Locate the cell with the specified text and output its (X, Y) center coordinate. 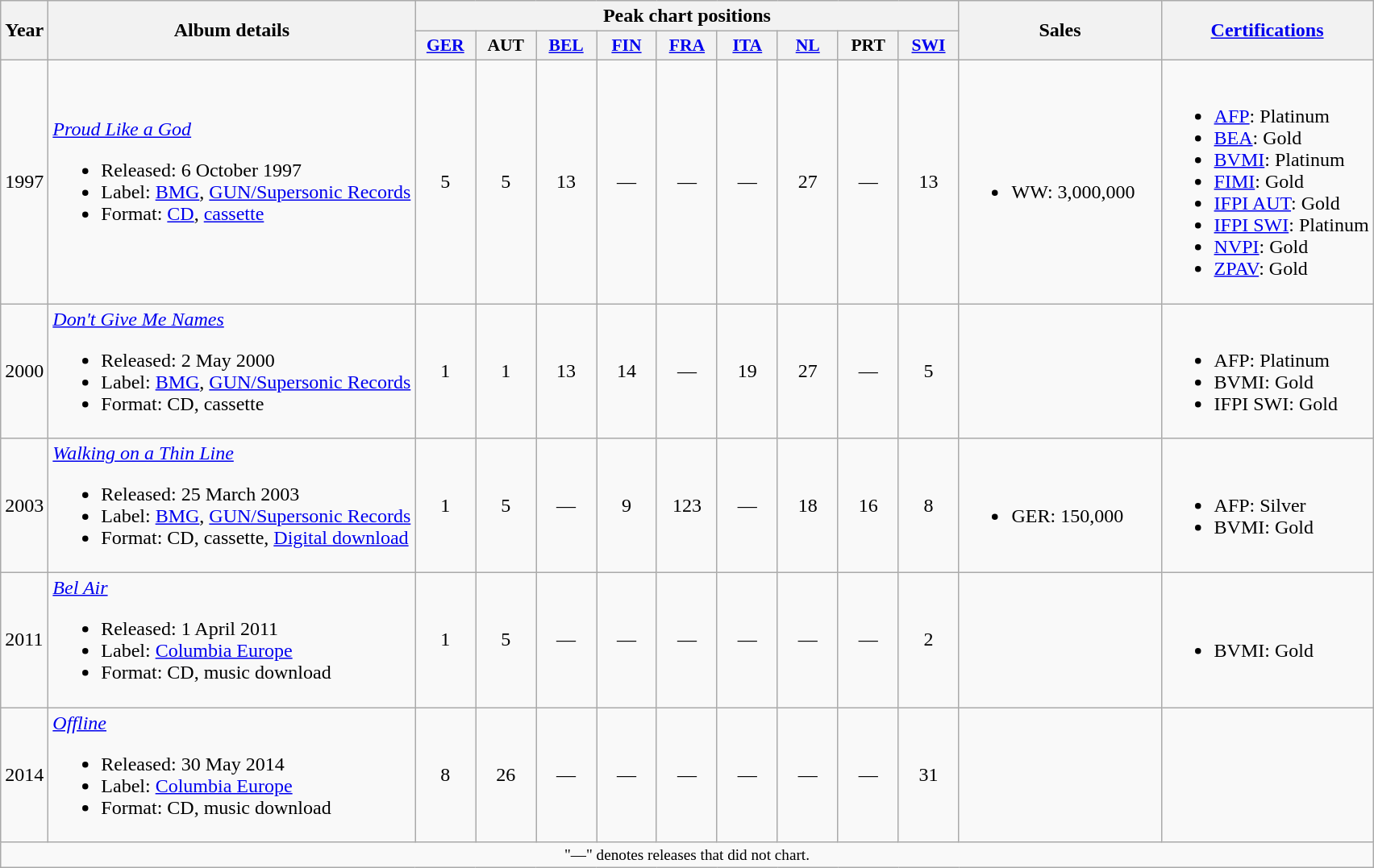
123 (687, 506)
SWI (929, 46)
Bel AirReleased: 1 April 2011Label: Columbia EuropeFormat: CD, music download (232, 640)
Don't Give Me NamesReleased: 2 May 2000Label: BMG, GUN/Supersonic RecordsFormat: CD, cassette (232, 371)
FIN (627, 46)
9 (627, 506)
BVMI: Gold (1268, 640)
Album details (232, 31)
2014 (24, 775)
Sales (1060, 31)
19 (747, 371)
AFP: PlatinumBVMI: GoldIFPI SWI: Gold (1268, 371)
Peak chart positions (687, 16)
"—" denotes releases that did not chart. (687, 855)
NL (808, 46)
Proud Like a GodReleased: 6 October 1997Label: BMG, GUN/Supersonic RecordsFormat: CD, cassette (232, 181)
AFP: PlatinumBEA: GoldBVMI: PlatinumFIMI: GoldIFPI AUT: GoldIFPI SWI: PlatinumNVPI: GoldZPAV: Gold (1268, 181)
BEL (566, 46)
Certifications (1268, 31)
2003 (24, 506)
WW: 3,000,000 (1060, 181)
Year (24, 31)
FRA (687, 46)
GER (445, 46)
31 (929, 775)
AUT (506, 46)
AFP: SilverBVMI: Gold (1268, 506)
PRT (868, 46)
16 (868, 506)
GER: 150,000 (1060, 506)
1997 (24, 181)
ITA (747, 46)
Walking on a Thin LineReleased: 25 March 2003Label: BMG, GUN/Supersonic RecordsFormat: CD, cassette, Digital download (232, 506)
2 (929, 640)
2011 (24, 640)
14 (627, 371)
OfflineReleased: 30 May 2014Label: Columbia EuropeFormat: CD, music download (232, 775)
2000 (24, 371)
26 (506, 775)
18 (808, 506)
